From the cell containing the given text, extract its center point as (X, Y) coordinate. 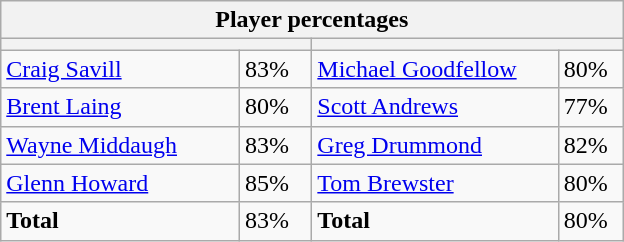
Scott Andrews (436, 107)
Tom Brewster (436, 183)
Michael Goodfellow (436, 69)
77% (590, 107)
Player percentages (312, 20)
Glenn Howard (120, 183)
82% (590, 145)
Wayne Middaugh (120, 145)
Greg Drummond (436, 145)
Craig Savill (120, 69)
Brent Laing (120, 107)
85% (275, 183)
